Find where the given text appears and provide that cell's center as [X, Y] coordinate. 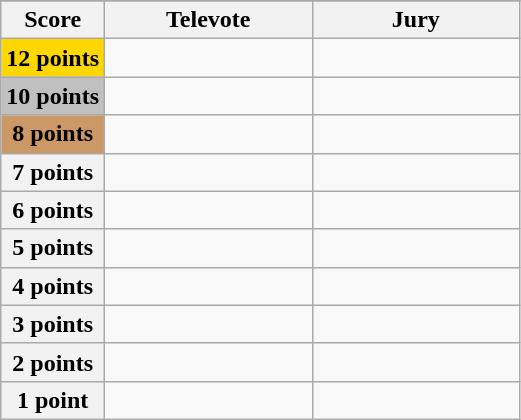
12 points [53, 58]
Score [53, 20]
1 point [53, 400]
Televote [209, 20]
5 points [53, 248]
3 points [53, 324]
4 points [53, 286]
10 points [53, 96]
8 points [53, 134]
6 points [53, 210]
Jury [416, 20]
2 points [53, 362]
7 points [53, 172]
